Identify which cell holds the provided text, then report its (X, Y) central coordinate. 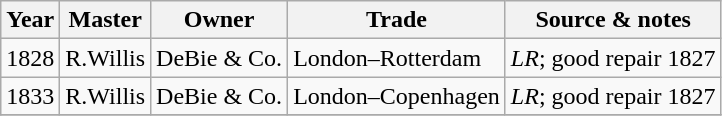
Owner (220, 20)
Master (106, 20)
1833 (30, 96)
Trade (397, 20)
Source & notes (613, 20)
1828 (30, 58)
Year (30, 20)
London–Copenhagen (397, 96)
London–Rotterdam (397, 58)
